Provide the (x, y) coordinate of the cell's center where the given text is located.  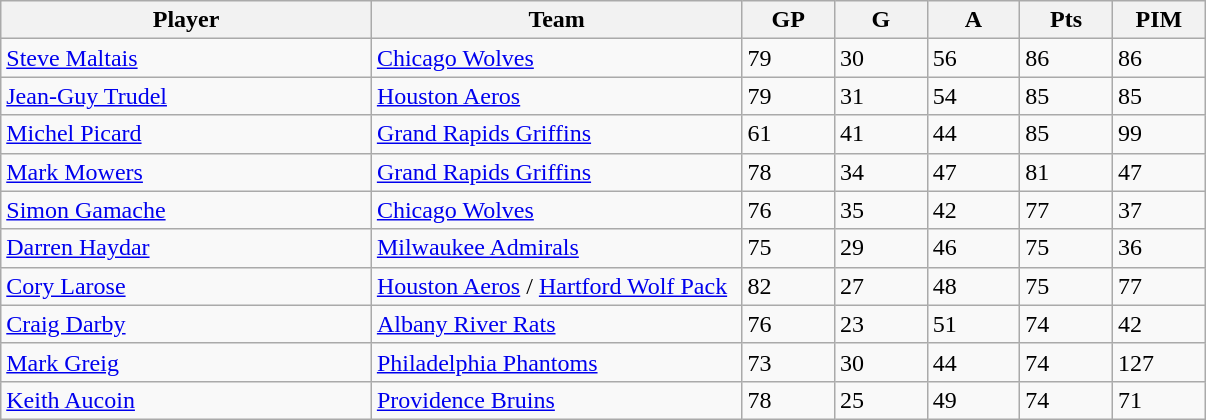
27 (882, 286)
Mark Mowers (186, 172)
Team (556, 20)
Philadelphia Phantoms (556, 362)
Steve Maltais (186, 58)
23 (882, 324)
Milwaukee Admirals (556, 248)
Providence Bruins (556, 400)
36 (1158, 248)
Jean-Guy Trudel (186, 96)
41 (882, 134)
37 (1158, 210)
56 (974, 58)
Houston Aeros / Hartford Wolf Pack (556, 286)
31 (882, 96)
Pts (1066, 20)
99 (1158, 134)
127 (1158, 362)
61 (788, 134)
73 (788, 362)
25 (882, 400)
Albany River Rats (556, 324)
48 (974, 286)
54 (974, 96)
Michel Picard (186, 134)
Cory Larose (186, 286)
71 (1158, 400)
Houston Aeros (556, 96)
Player (186, 20)
34 (882, 172)
82 (788, 286)
49 (974, 400)
Simon Gamache (186, 210)
35 (882, 210)
Keith Aucoin (186, 400)
A (974, 20)
29 (882, 248)
Mark Greig (186, 362)
81 (1066, 172)
Craig Darby (186, 324)
Darren Haydar (186, 248)
GP (788, 20)
G (882, 20)
51 (974, 324)
46 (974, 248)
PIM (1158, 20)
